Return [x, y] of the center of cell containing provided text 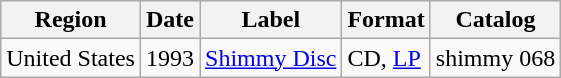
Shimmy Disc [271, 58]
1993 [170, 58]
Catalog [495, 20]
Format [386, 20]
CD, LP [386, 58]
shimmy 068 [495, 58]
United States [71, 58]
Date [170, 20]
Label [271, 20]
Region [71, 20]
